Search for the cell housing the specified text and yield its [X, Y] center coordinate. 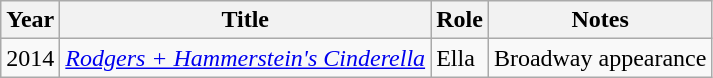
Broadway appearance [600, 58]
Title [246, 20]
Ella [460, 58]
Year [30, 20]
Notes [600, 20]
Role [460, 20]
Rodgers + Hammerstein's Cinderella [246, 58]
2014 [30, 58]
